Return [x, y] of the center of cell containing provided text 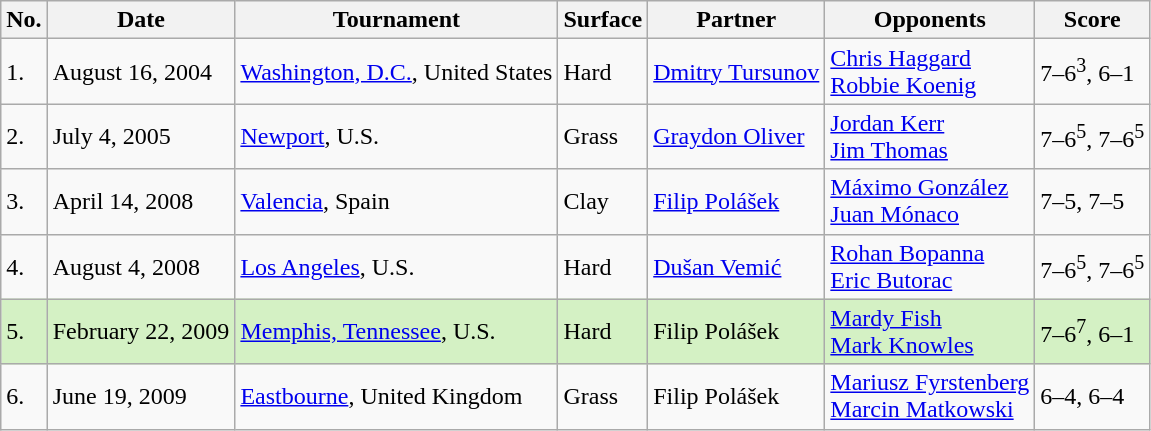
6–4, 6–4 [1092, 396]
Memphis, Tennessee, U.S. [396, 332]
Dmitry Tursunov [736, 72]
7–5, 7–5 [1092, 202]
Opponents [930, 20]
Valencia, Spain [396, 202]
Dušan Vemić [736, 266]
Clay [603, 202]
August 4, 2008 [141, 266]
4. [24, 266]
2. [24, 136]
Score [1092, 20]
5. [24, 332]
Eastbourne, United Kingdom [396, 396]
Máximo González Juan Mónaco [930, 202]
Graydon Oliver [736, 136]
Rohan Bopanna Eric Butorac [930, 266]
August 16, 2004 [141, 72]
April 14, 2008 [141, 202]
Date [141, 20]
6. [24, 396]
Washington, D.C., United States [396, 72]
1. [24, 72]
Mariusz Fyrstenberg Marcin Matkowski [930, 396]
3. [24, 202]
7–67, 6–1 [1092, 332]
Jordan Kerr Jim Thomas [930, 136]
Tournament [396, 20]
June 19, 2009 [141, 396]
No. [24, 20]
February 22, 2009 [141, 332]
7–63, 6–1 [1092, 72]
July 4, 2005 [141, 136]
Partner [736, 20]
Chris Haggard Robbie Koenig [930, 72]
Newport, U.S. [396, 136]
Los Angeles, U.S. [396, 266]
Mardy Fish Mark Knowles [930, 332]
Surface [603, 20]
